Capture the cell that displays the provided text and extract its [x, y] central coordinate. 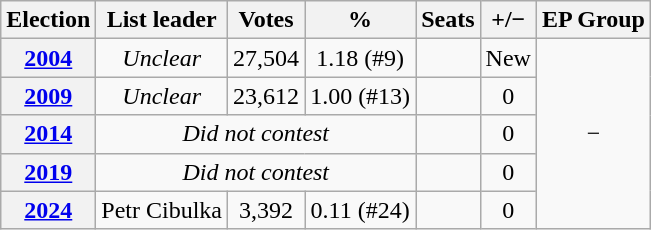
1.00 (#13) [360, 96]
% [360, 20]
2014 [48, 134]
+/− [508, 20]
23,612 [266, 96]
2004 [48, 58]
List leader [162, 20]
3,392 [266, 210]
Seats [448, 20]
2019 [48, 172]
2024 [48, 210]
0.11 (#24) [360, 210]
− [593, 134]
1.18 (#9) [360, 58]
EP Group [593, 20]
Petr Cibulka [162, 210]
New [508, 58]
2009 [48, 96]
27,504 [266, 58]
Election [48, 20]
Votes [266, 20]
